Locate the cell with the specified text and output its [x, y] center coordinate. 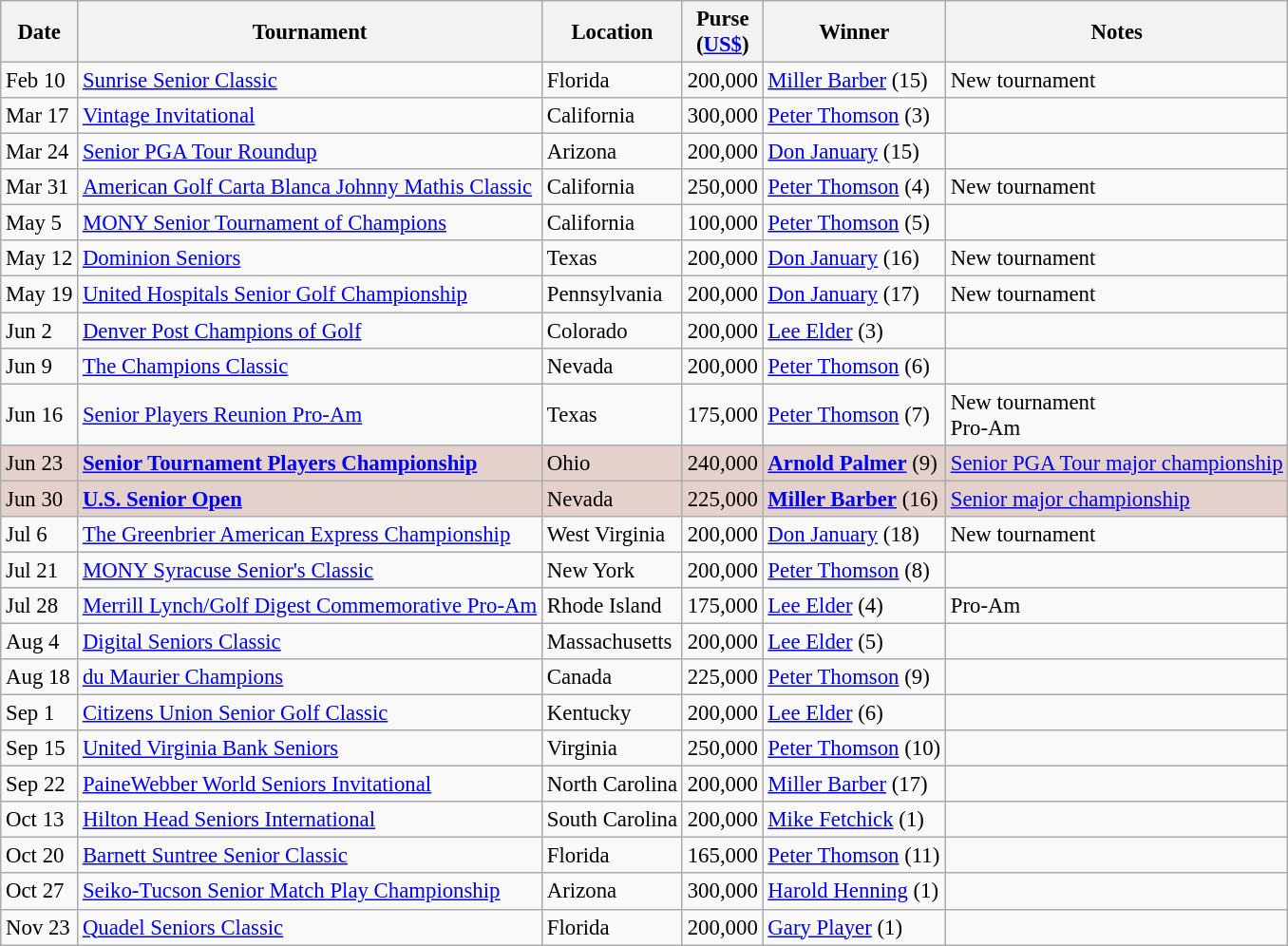
Colorado [613, 331]
240,000 [722, 463]
Lee Elder (6) [854, 713]
Digital Seniors Classic [310, 641]
Peter Thomson (6) [854, 366]
North Carolina [613, 785]
Citizens Union Senior Golf Classic [310, 713]
Oct 27 [40, 892]
MONY Senior Tournament of Champions [310, 223]
Miller Barber (15) [854, 81]
Don January (18) [854, 535]
New York [613, 570]
Peter Thomson (11) [854, 856]
Sep 1 [40, 713]
Sunrise Senior Classic [310, 81]
Nov 23 [40, 927]
Notes [1116, 32]
Seiko-Tucson Senior Match Play Championship [310, 892]
Merrill Lynch/Golf Digest Commemorative Pro-Am [310, 606]
May 19 [40, 294]
Sep 15 [40, 748]
Jul 6 [40, 535]
Denver Post Champions of Golf [310, 331]
Peter Thomson (9) [854, 677]
Oct 20 [40, 856]
South Carolina [613, 820]
Arnold Palmer (9) [854, 463]
Don January (15) [854, 152]
Senior Players Reunion Pro-Am [310, 414]
Peter Thomson (5) [854, 223]
165,000 [722, 856]
Senior Tournament Players Championship [310, 463]
Rhode Island [613, 606]
Canada [613, 677]
Dominion Seniors [310, 259]
Mike Fetchick (1) [854, 820]
Peter Thomson (4) [854, 187]
Pennsylvania [613, 294]
May 12 [40, 259]
Jun 2 [40, 331]
Mar 24 [40, 152]
Lee Elder (4) [854, 606]
May 5 [40, 223]
New tournamentPro-Am [1116, 414]
Don January (17) [854, 294]
Jun 16 [40, 414]
West Virginia [613, 535]
Purse(US$) [722, 32]
Peter Thomson (3) [854, 116]
Senior PGA Tour major championship [1116, 463]
United Virginia Bank Seniors [310, 748]
Vintage Invitational [310, 116]
U.S. Senior Open [310, 499]
Tournament [310, 32]
Feb 10 [40, 81]
Ohio [613, 463]
The Greenbrier American Express Championship [310, 535]
The Champions Classic [310, 366]
Jun 30 [40, 499]
Location [613, 32]
Mar 17 [40, 116]
Miller Barber (17) [854, 785]
du Maurier Champions [310, 677]
Virginia [613, 748]
PaineWebber World Seniors Invitational [310, 785]
United Hospitals Senior Golf Championship [310, 294]
Jul 28 [40, 606]
Barnett Suntree Senior Classic [310, 856]
Massachusetts [613, 641]
Jun 9 [40, 366]
Lee Elder (3) [854, 331]
Winner [854, 32]
Sep 22 [40, 785]
Gary Player (1) [854, 927]
Peter Thomson (10) [854, 748]
Kentucky [613, 713]
Date [40, 32]
Hilton Head Seniors International [310, 820]
Harold Henning (1) [854, 892]
Aug 18 [40, 677]
American Golf Carta Blanca Johnny Mathis Classic [310, 187]
Peter Thomson (8) [854, 570]
Aug 4 [40, 641]
Don January (16) [854, 259]
Jul 21 [40, 570]
MONY Syracuse Senior's Classic [310, 570]
Peter Thomson (7) [854, 414]
Lee Elder (5) [854, 641]
Mar 31 [40, 187]
Quadel Seniors Classic [310, 927]
Oct 13 [40, 820]
Senior major championship [1116, 499]
100,000 [722, 223]
Pro-Am [1116, 606]
Senior PGA Tour Roundup [310, 152]
Jun 23 [40, 463]
Miller Barber (16) [854, 499]
